Output the [X, Y] coordinate of the center of the cell containing the given text.  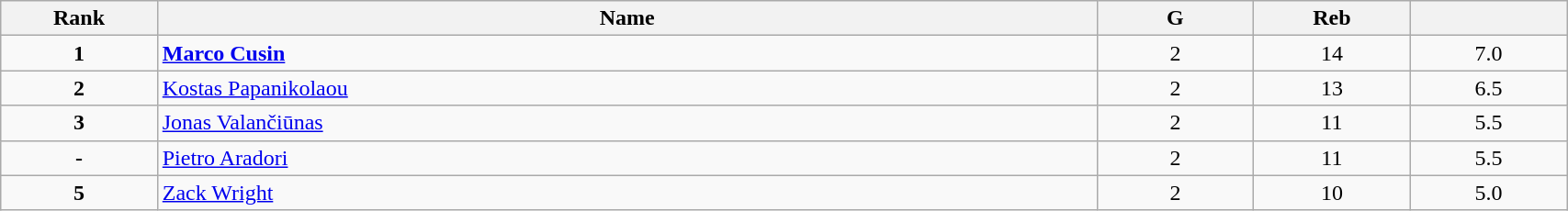
- [79, 158]
G [1175, 18]
Reb [1332, 18]
Marco Cusin [626, 53]
13 [1332, 88]
1 [79, 53]
Jonas Valančiūnas [626, 123]
7.0 [1488, 53]
14 [1332, 53]
Pietro Aradori [626, 158]
5 [79, 193]
6.5 [1488, 88]
Kostas Papanikolaou [626, 88]
Zack Wright [626, 193]
10 [1332, 193]
5.0 [1488, 193]
3 [79, 123]
Name [626, 18]
Rank [79, 18]
